Determine the [X, Y] coordinate at the center of the cell enclosing the given text.  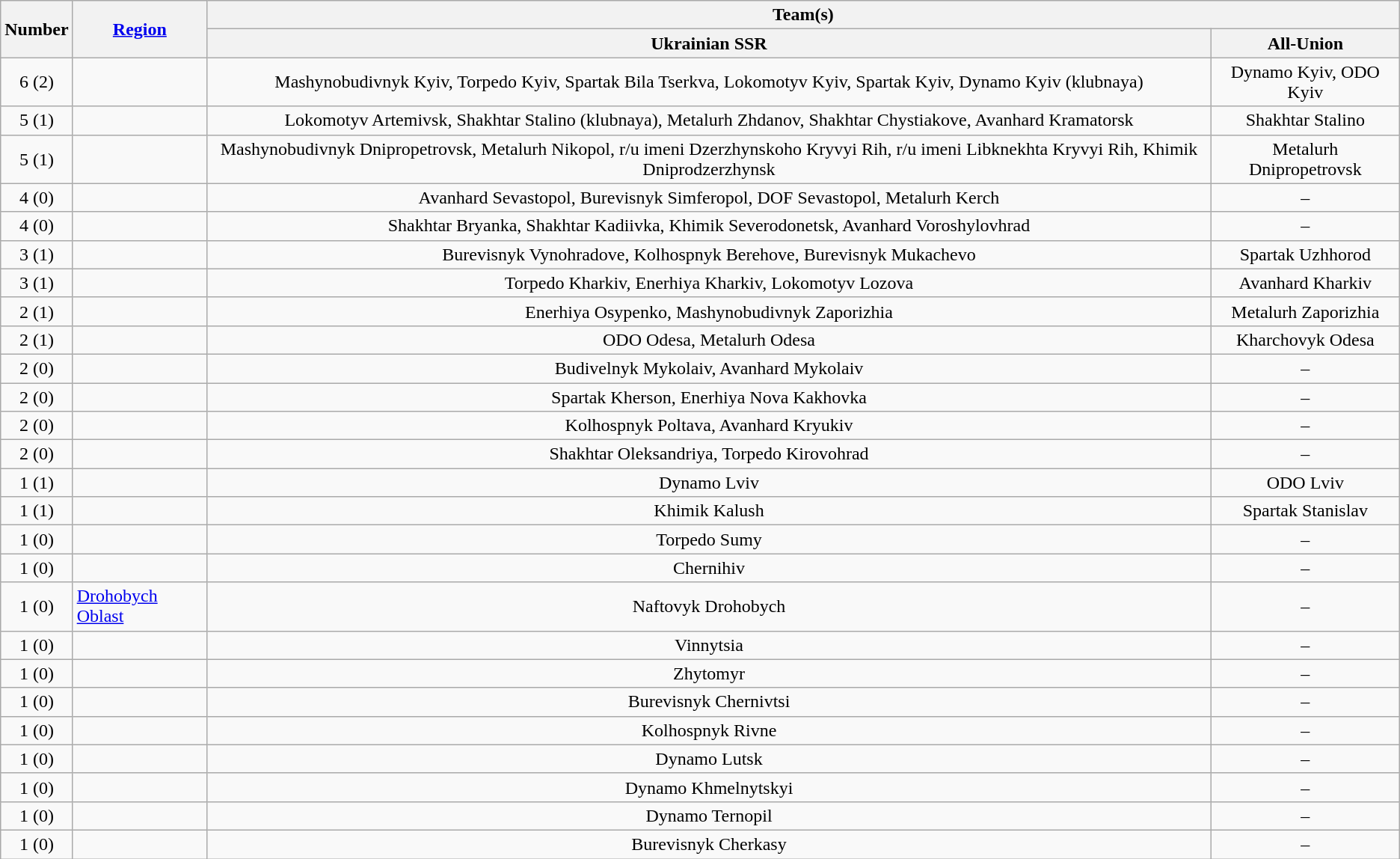
Naftovyk Drohobych [709, 606]
Kolhospnyk Rivne [709, 730]
Metalurh Dnipropetrovsk [1305, 159]
Dynamo Lviv [709, 483]
Dynamo Ternopil [709, 816]
Enerhiya Osypenko, Mashynobudivnyk Zaporizhia [709, 311]
Mashynobudivnyk Kyiv, Torpedo Kyiv, Spartak Bila Tserkva, Lokomotyv Kyiv, Spartak Kyiv, Dynamo Kyiv (klubnaya) [709, 82]
Vinnytsia [709, 645]
Kolhospnyk Poltava, Avanhard Kryukiv [709, 426]
Zhytomyr [709, 673]
Team(s) [803, 15]
Mashynobudivnyk Dnipropetrovsk, Metalurh Nikopol, r/u imeni Dzerzhynskoho Kryvyi Rih, r/u imeni Libknekhta Kryvyi Rih, Khimik Dniprodzerzhynsk [709, 159]
Avanhard Kharkiv [1305, 283]
Lokomotyv Artemivsk, Shakhtar Stalino (klubnaya), Metalurh Zhdanov, Shakhtar Chystiakove, Avanhard Kramatorsk [709, 120]
Drohobych Oblast [139, 606]
ODO Lviv [1305, 483]
Number [37, 29]
Burevisnyk Cherkasy [709, 844]
Khimik Kalush [709, 511]
Shakhtar Stalino [1305, 120]
Torpedo Sumy [709, 539]
Burevisnyk Chernivtsi [709, 702]
Spartak Kherson, Enerhiya Nova Kakhovka [709, 397]
Shakhtar Oleksandriya, Torpedo Kirovohrad [709, 454]
Dynamo Kyiv, ODO Kyiv [1305, 82]
Metalurh Zaporizhia [1305, 311]
Region [139, 29]
Spartak Uzhhorod [1305, 254]
Burevisnyk Vynohradove, Kolhospnyk Berehove, Burevisnyk Mukachevo [709, 254]
Shakhtar Bryanka, Shakhtar Kadiivka, Khimik Severodonetsk, Avanhard Voroshylovhrad [709, 226]
All-Union [1305, 43]
Budivelnyk Mykolaiv, Avanhard Mykolaiv [709, 368]
ODO Odesa, Metalurh Odesa [709, 340]
Dynamo Khmelnytskyi [709, 787]
Kharchovyk Odesa [1305, 340]
Spartak Stanislav [1305, 511]
Chernihiv [709, 568]
Torpedo Kharkiv, Enerhiya Kharkiv, Lokomotyv Lozova [709, 283]
Avanhard Sevastopol, Burevisnyk Simferopol, DOF Sevastopol, Metalurh Kerch [709, 198]
Ukrainian SSR [709, 43]
6 (2) [37, 82]
Dynamo Lutsk [709, 759]
